Identify which cell holds the provided text, then report its (X, Y) central coordinate. 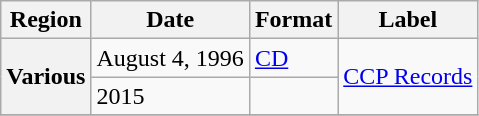
Various (46, 77)
Label (408, 20)
Date (170, 20)
Region (46, 20)
Format (293, 20)
CCP Records (408, 77)
August 4, 1996 (170, 58)
CD (293, 58)
2015 (170, 96)
